Determine the (x, y) coordinate at the center of the cell enclosing the given text.  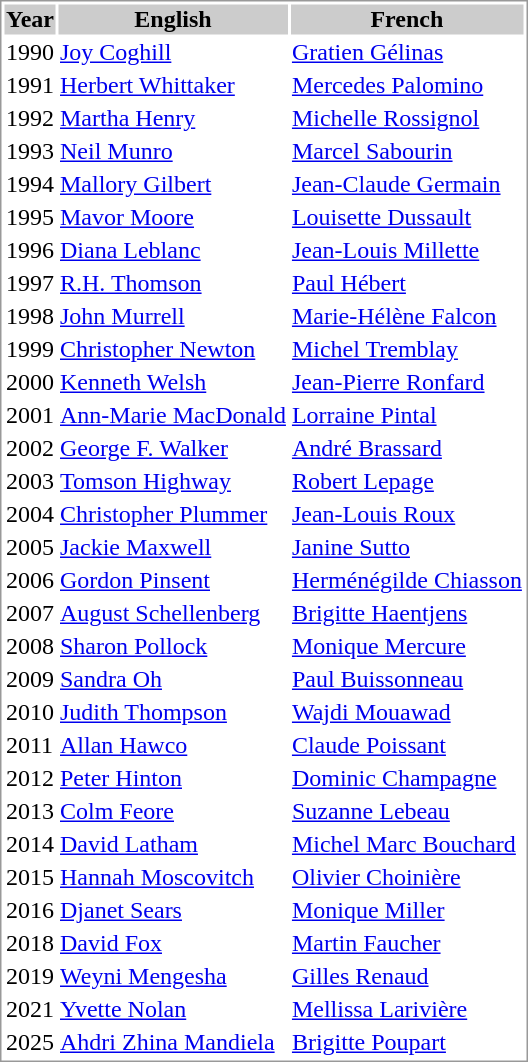
Marcel Sabourin (406, 151)
Peter Hinton (172, 779)
2002 (30, 449)
Mellissa Larivière (406, 1009)
August Schellenberg (172, 613)
2010 (30, 713)
2007 (30, 613)
2001 (30, 415)
Jean-Claude Germain (406, 185)
Diana Leblanc (172, 251)
English (172, 19)
Mercedes Palomino (406, 85)
1995 (30, 217)
2012 (30, 779)
Gratien Gélinas (406, 53)
Judith Thompson (172, 713)
George F. Walker (172, 449)
Suzanne Lebeau (406, 811)
Yvette Nolan (172, 1009)
2008 (30, 647)
1990 (30, 53)
Ann-Marie MacDonald (172, 415)
Claude Poissant (406, 745)
Tomson Highway (172, 481)
2018 (30, 943)
Jean-Louis Roux (406, 515)
Sandra Oh (172, 679)
Marie-Hélène Falcon (406, 317)
2015 (30, 877)
Wajdi Mouawad (406, 713)
2011 (30, 745)
Christopher Newton (172, 349)
2003 (30, 481)
Dominic Champagne (406, 779)
Lorraine Pintal (406, 415)
Joy Coghill (172, 53)
Paul Hébert (406, 283)
1997 (30, 283)
2009 (30, 679)
Martha Henry (172, 119)
Christopher Plummer (172, 515)
André Brassard (406, 449)
Monique Miller (406, 911)
Gilles Renaud (406, 977)
1993 (30, 151)
2016 (30, 911)
Kenneth Welsh (172, 383)
David Latham (172, 845)
1992 (30, 119)
1996 (30, 251)
R.H. Thomson (172, 283)
Jean-Louis Millette (406, 251)
Paul Buissonneau (406, 679)
2004 (30, 515)
Michel Marc Bouchard (406, 845)
Michelle Rossignol (406, 119)
Brigitte Haentjens (406, 613)
Jean-Pierre Ronfard (406, 383)
1999 (30, 349)
Year (30, 19)
Martin Faucher (406, 943)
2025 (30, 1043)
Olivier Choinière (406, 877)
Brigitte Poupart (406, 1043)
Janine Sutto (406, 547)
Mavor Moore (172, 217)
Monique Mercure (406, 647)
1998 (30, 317)
Sharon Pollock (172, 647)
Allan Hawco (172, 745)
2021 (30, 1009)
2013 (30, 811)
2005 (30, 547)
Jackie Maxwell (172, 547)
Ahdri Zhina Mandiela (172, 1043)
David Fox (172, 943)
Robert Lepage (406, 481)
2014 (30, 845)
French (406, 19)
John Murrell (172, 317)
Djanet Sears (172, 911)
Colm Feore (172, 811)
Mallory Gilbert (172, 185)
Hannah Moscovitch (172, 877)
Herbert Whittaker (172, 85)
2019 (30, 977)
Louisette Dussault (406, 217)
1994 (30, 185)
Gordon Pinsent (172, 581)
Herménégilde Chiasson (406, 581)
2006 (30, 581)
2000 (30, 383)
Neil Munro (172, 151)
1991 (30, 85)
Weyni Mengesha (172, 977)
Michel Tremblay (406, 349)
